Determine the [X, Y] coordinate at the center of the cell enclosing the given text.  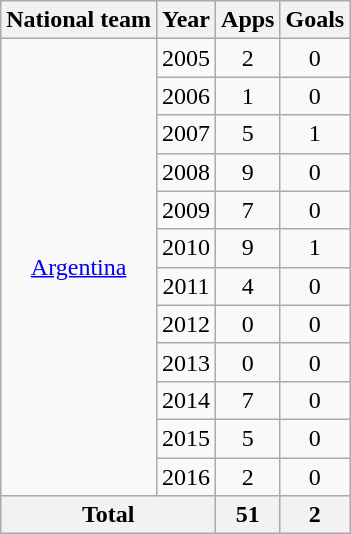
2012 [186, 324]
Argentina [79, 268]
51 [248, 515]
Goals [315, 20]
National team [79, 20]
Apps [248, 20]
Year [186, 20]
Total [108, 515]
2011 [186, 286]
2008 [186, 172]
2010 [186, 248]
2014 [186, 400]
2009 [186, 210]
2016 [186, 477]
4 [248, 286]
2005 [186, 58]
2006 [186, 96]
2015 [186, 438]
2013 [186, 362]
2007 [186, 134]
